Capture the cell that displays the provided text and extract its [X, Y] central coordinate. 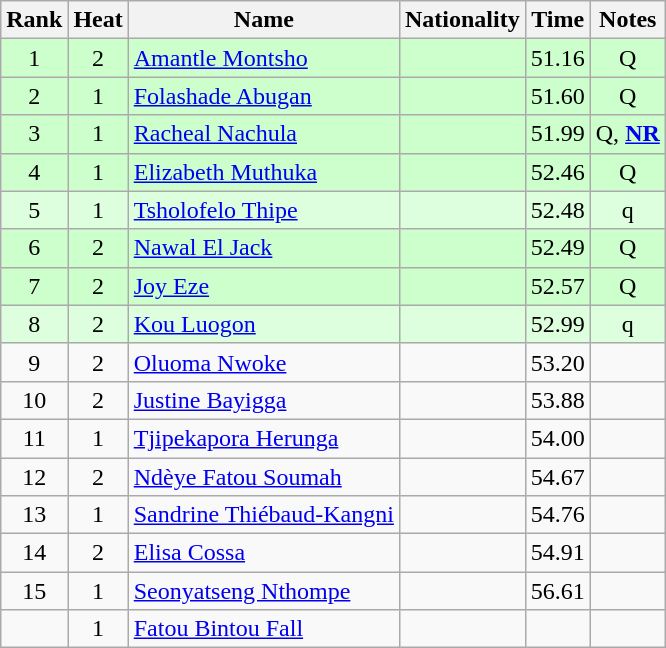
Justine Bayigga [264, 400]
11 [34, 438]
Folashade Abugan [264, 96]
14 [34, 553]
Nationality [462, 20]
Time [558, 20]
8 [34, 324]
54.91 [558, 553]
52.57 [558, 286]
53.20 [558, 362]
Elizabeth Muthuka [264, 172]
54.67 [558, 477]
Elisa Cossa [264, 553]
Rank [34, 20]
13 [34, 515]
52.48 [558, 210]
Fatou Bintou Fall [264, 629]
52.46 [558, 172]
Heat [98, 20]
7 [34, 286]
Tsholofelo Thipe [264, 210]
52.99 [558, 324]
4 [34, 172]
51.99 [558, 134]
52.49 [558, 248]
Joy Eze [264, 286]
3 [34, 134]
Amantle Montsho [264, 58]
Kou Luogon [264, 324]
5 [34, 210]
Oluoma Nwoke [264, 362]
51.60 [558, 96]
15 [34, 591]
54.76 [558, 515]
10 [34, 400]
6 [34, 248]
56.61 [558, 591]
53.88 [558, 400]
Notes [628, 20]
Racheal Nachula [264, 134]
Nawal El Jack [264, 248]
54.00 [558, 438]
Seonyatseng Nthompe [264, 591]
Q, NR [628, 134]
Sandrine Thiébaud-Kangni [264, 515]
Tjipekapora Herunga [264, 438]
51.16 [558, 58]
12 [34, 477]
9 [34, 362]
Ndèye Fatou Soumah [264, 477]
Name [264, 20]
